Pinpoint the cell where the given text exists, returning its [X, Y] midpoint coordinate. 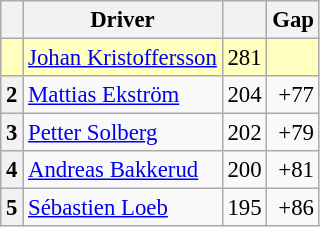
Driver [122, 20]
Mattias Ekström [122, 95]
Petter Solberg [122, 133]
+81 [293, 170]
+79 [293, 133]
Johan Kristoffersson [122, 58]
202 [244, 133]
Sébastien Loeb [122, 208]
204 [244, 95]
281 [244, 58]
Gap [293, 20]
3 [12, 133]
4 [12, 170]
5 [12, 208]
200 [244, 170]
Andreas Bakkerud [122, 170]
2 [12, 95]
+77 [293, 95]
+86 [293, 208]
195 [244, 208]
